Return (X, Y) of the center of cell containing provided text 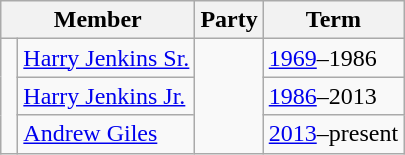
1986–2013 (333, 96)
Harry Jenkins Sr. (106, 58)
Party (229, 20)
Andrew Giles (106, 134)
2013–present (333, 134)
Harry Jenkins Jr. (106, 96)
Member (98, 20)
1969–1986 (333, 58)
Term (333, 20)
